Determine the [x, y] coordinate at the center of the cell enclosing the given text.  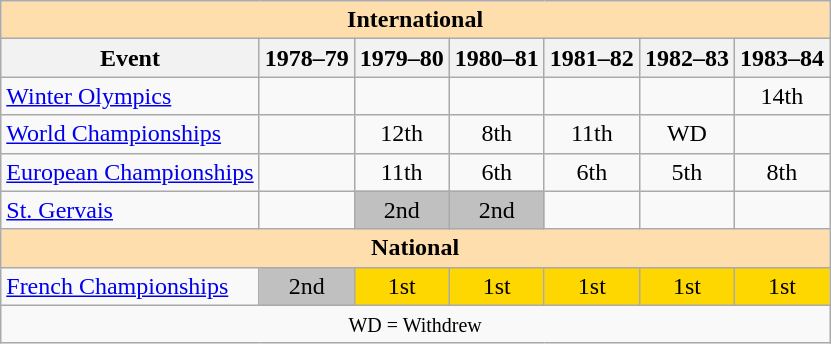
St. Gervais [130, 210]
1980–81 [496, 58]
1981–82 [592, 58]
1982–83 [686, 58]
National [416, 248]
World Championships [130, 134]
Winter Olympics [130, 96]
WD [686, 134]
WD = Withdrew [416, 324]
International [416, 20]
European Championships [130, 172]
1983–84 [782, 58]
5th [686, 172]
1979–80 [402, 58]
14th [782, 96]
12th [402, 134]
French Championships [130, 286]
Event [130, 58]
1978–79 [306, 58]
